Search for the cell housing the specified text and yield its (x, y) center coordinate. 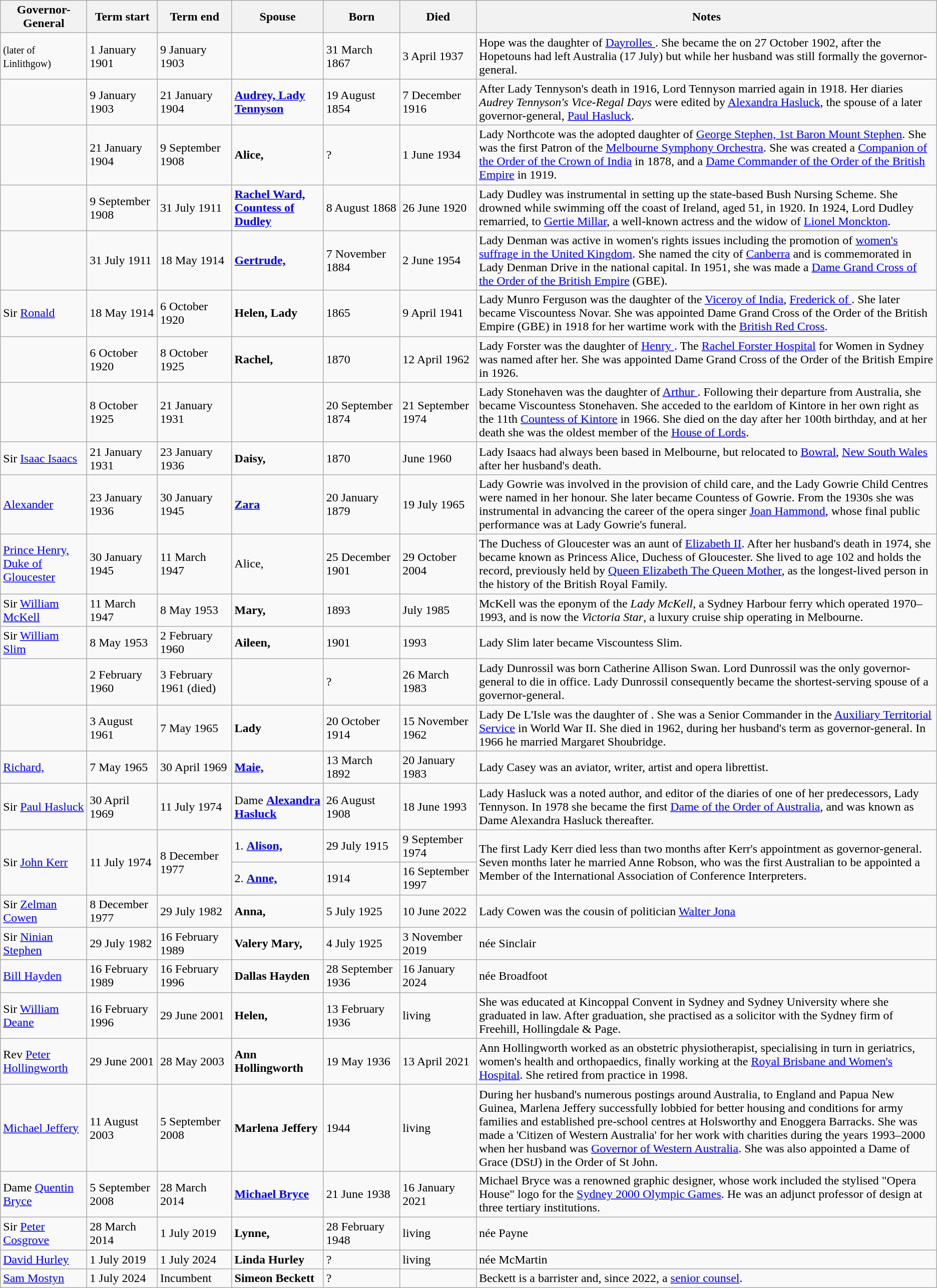
Helen, (277, 1015)
Sir Ronald (44, 313)
12 April 1962 (438, 359)
David Hurley (44, 1259)
Sir William Slim (44, 642)
Rachel, (277, 359)
Valery Mary, (277, 944)
Linda Hurley (277, 1259)
10 June 2022 (438, 911)
28 February 1948 (361, 1233)
16 January 2024 (438, 976)
Lady Slim later became Viscountess Slim. (706, 642)
26 June 1920 (438, 208)
Born (361, 17)
1944 (361, 1128)
Lady (277, 728)
13 March 1892 (361, 768)
3 November 2019 (438, 944)
29 July 1915 (361, 846)
1901 (361, 642)
Sir Peter Cosgrove (44, 1233)
7 December 1916 (438, 102)
19 May 1936 (361, 1061)
Anna, (277, 911)
16 September 1997 (438, 879)
13 February 1936 (361, 1015)
Sir Isaac Isaacs (44, 458)
Zara (277, 504)
15 November 1962 (438, 728)
26 March 1983 (438, 682)
née Broadfoot (706, 976)
Sir William Deane (44, 1015)
25 December 1901 (361, 563)
July 1985 (438, 609)
13 April 2021 (438, 1061)
1 June 1934 (438, 155)
1 January 1901 (122, 56)
née McMartin (706, 1259)
Spouse (277, 17)
Notes (706, 17)
20 January 1879 (361, 504)
28 May 2003 (195, 1061)
Helen, Lady (277, 313)
5 July 1925 (361, 911)
3 August 1961 (122, 728)
19 August 1854 (361, 102)
9 April 1941 (438, 313)
June 1960 (438, 458)
20 September 1874 (361, 412)
1. Alison, (277, 846)
Sir Paul Hasluck (44, 807)
1893 (361, 609)
19 July 1965 (438, 504)
Rev Peter Hollingworth (44, 1061)
7 November 1884 (361, 260)
21 September 1974 (438, 412)
Richard, (44, 768)
Gertrude, (277, 260)
28 September 1936 (361, 976)
2 June 1954 (438, 260)
20 January 1983 (438, 768)
Simeon Beckett (277, 1278)
Lady Isaacs had always been based in Melbourne, but relocated to Bowral, New South Wales after her husband's death. (706, 458)
26 August 1908 (361, 807)
Michael Jeffery (44, 1128)
Term start (122, 17)
Sir William McKell (44, 609)
Daisy, (277, 458)
2. Anne, (277, 879)
4 July 1925 (361, 944)
Alexander (44, 504)
Term end (195, 17)
Audrey, Lady Tennyson (277, 102)
née Sinclair (706, 944)
Governor-General (44, 17)
Marlena Jeffery (277, 1128)
3 February 1961 (died) (195, 682)
née Payne (706, 1233)
Bill Hayden (44, 976)
11 August 2003 (122, 1128)
29 October 2004 (438, 563)
Rachel Ward, Countess of Dudley (277, 208)
Died (438, 17)
Lady Cowen was the cousin of politician Walter Jona (706, 911)
20 October 1914 (361, 728)
Mary, (277, 609)
Dallas Hayden (277, 976)
Sir Ninian Stephen (44, 944)
Beckett is a barrister and, since 2022, a senior counsel. (706, 1278)
9 September 1974 (438, 846)
Lynne, (277, 1233)
31 March 1867 (361, 56)
Prince Henry, Duke of Gloucester (44, 563)
Maie, (277, 768)
1914 (361, 879)
Incumbent (195, 1278)
18 June 1993 (438, 807)
21 June 1938 (361, 1194)
1865 (361, 313)
8 August 1868 (361, 208)
Sir John Kerr (44, 862)
1993 (438, 642)
Sam Mostyn (44, 1278)
Dame Quentin Bryce (44, 1194)
Lady Casey was an aviator, writer, artist and opera librettist. (706, 768)
Aileen, (277, 642)
(later of Linlithgow) (44, 56)
Dame Alexandra Hasluck (277, 807)
16 January 2021 (438, 1194)
3 April 1937 (438, 56)
Michael Bryce (277, 1194)
Sir Zelman Cowen (44, 911)
Ann Hollingworth (277, 1061)
